Provide the [x, y] coordinate of the cell's center where the given text is located.  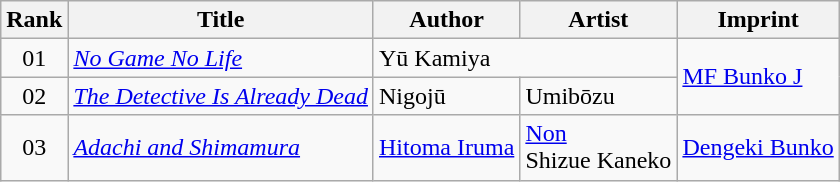
Author [446, 20]
Rank [34, 20]
MF Bunko J [758, 77]
No Game No Life [221, 58]
Umibōzu [598, 96]
Dengeki Bunko [758, 148]
NonShizue Kaneko [598, 148]
Adachi and Shimamura [221, 148]
Imprint [758, 20]
Hitoma Iruma [446, 148]
Title [221, 20]
Nigojū [446, 96]
The Detective Is Already Dead [221, 96]
Artist [598, 20]
03 [34, 148]
01 [34, 58]
02 [34, 96]
Yū Kamiya [524, 58]
